For the text-containing cell, return its midpoint in (x, y) coordinate format. 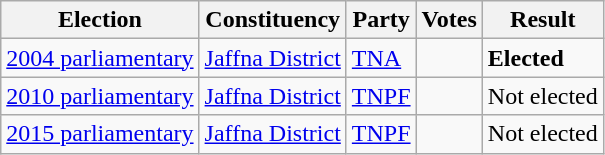
2010 parliamentary (100, 96)
2015 parliamentary (100, 134)
Votes (449, 20)
2004 parliamentary (100, 58)
Constituency (272, 20)
Result (542, 20)
Elected (542, 58)
Party (381, 20)
Election (100, 20)
TNA (381, 58)
